Capture the cell that displays the provided text and extract its [X, Y] central coordinate. 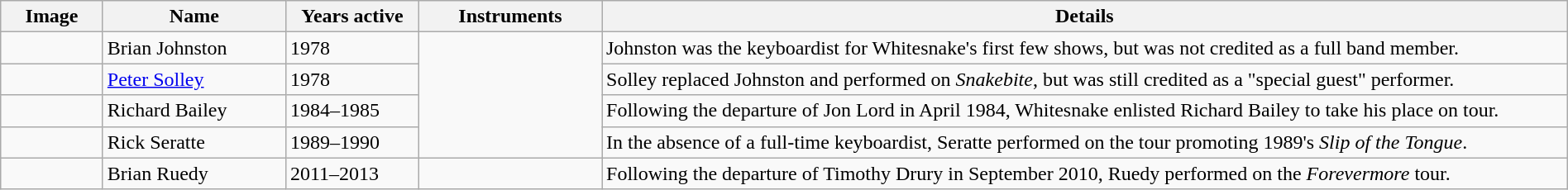
1989–1990 [352, 142]
Name [194, 17]
Solley replaced Johnston and performed on Snakebite, but was still credited as a "special guest" performer. [1085, 79]
Details [1085, 17]
Following the departure of Timothy Drury in September 2010, Ruedy performed on the Forevermore tour. [1085, 173]
Instruments [509, 17]
2011–2013 [352, 173]
Following the departure of Jon Lord in April 1984, Whitesnake enlisted Richard Bailey to take his place on tour. [1085, 111]
Image [52, 17]
Johnston was the keyboardist for Whitesnake's first few shows, but was not credited as a full band member. [1085, 48]
Richard Bailey [194, 111]
Rick Seratte [194, 142]
Years active [352, 17]
Peter Solley [194, 79]
1984–1985 [352, 111]
Brian Johnston [194, 48]
In the absence of a full-time keyboardist, Seratte performed on the tour promoting 1989's Slip of the Tongue. [1085, 142]
Brian Ruedy [194, 173]
